Determine the [x, y] coordinate at the center of the cell enclosing the given text.  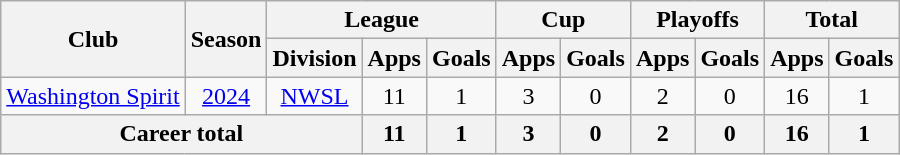
Division [314, 58]
Playoffs [697, 20]
Total [832, 20]
Washington Spirit [93, 96]
Club [93, 39]
Season [226, 39]
Career total [182, 134]
League [382, 20]
2024 [226, 96]
NWSL [314, 96]
Cup [563, 20]
